Output the [x, y] coordinate of the center of the cell containing the given text.  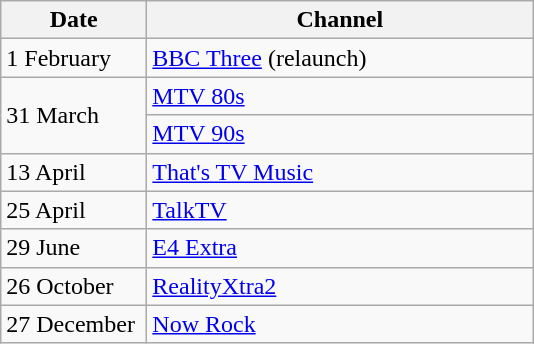
E4 Extra [340, 248]
1 February [74, 58]
TalkTV [340, 210]
31 March [74, 115]
That's TV Music [340, 172]
27 December [74, 324]
25 April [74, 210]
MTV 80s [340, 96]
26 October [74, 286]
BBC Three (relaunch) [340, 58]
MTV 90s [340, 134]
Date [74, 20]
Channel [340, 20]
29 June [74, 248]
RealityXtra2 [340, 286]
13 April [74, 172]
Now Rock [340, 324]
